Pinpoint the cell where the given text exists, returning its (x, y) midpoint coordinate. 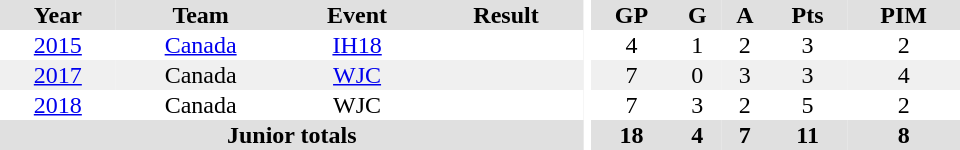
0 (698, 75)
Event (358, 15)
Result (506, 15)
Year (58, 15)
GP (631, 15)
18 (631, 135)
Team (201, 15)
2017 (58, 75)
5 (808, 105)
1 (698, 45)
2018 (58, 105)
2015 (58, 45)
Pts (808, 15)
A (745, 15)
8 (904, 135)
G (698, 15)
PIM (904, 15)
IH18 (358, 45)
Junior totals (292, 135)
11 (808, 135)
